Locate the cell with the specified text and output its [x, y] center coordinate. 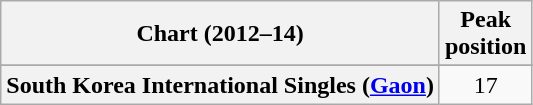
South Korea International Singles (Gaon) [220, 85]
Chart (2012–14) [220, 34]
Peakposition [485, 34]
17 [485, 85]
